Determine the [x, y] coordinate at the center of the cell enclosing the given text.  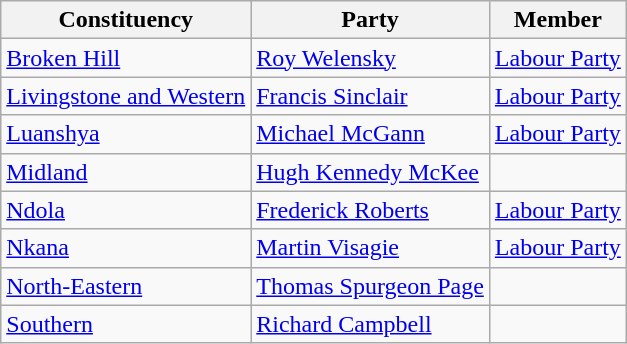
Member [558, 20]
Thomas Spurgeon Page [370, 286]
Michael McGann [370, 134]
Broken Hill [126, 58]
North-Eastern [126, 286]
Nkana [126, 248]
Roy Welensky [370, 58]
Southern [126, 324]
Midland [126, 172]
Hugh Kennedy McKee [370, 172]
Livingstone and Western [126, 96]
Frederick Roberts [370, 210]
Francis Sinclair [370, 96]
Ndola [126, 210]
Luanshya [126, 134]
Constituency [126, 20]
Martin Visagie [370, 248]
Party [370, 20]
Richard Campbell [370, 324]
